For the text-containing cell, return its midpoint in [x, y] coordinate format. 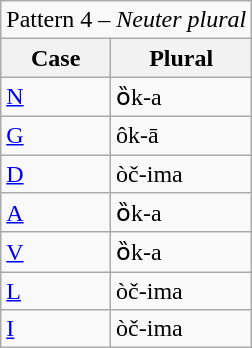
Plural [182, 58]
Case [56, 58]
L [56, 291]
V [56, 252]
A [56, 213]
G [56, 135]
N [56, 97]
D [56, 173]
I [56, 329]
ôk-ā [182, 135]
Pattern 4 – Neuter plural [126, 20]
